Pinpoint the cell where the given text exists, returning its [x, y] midpoint coordinate. 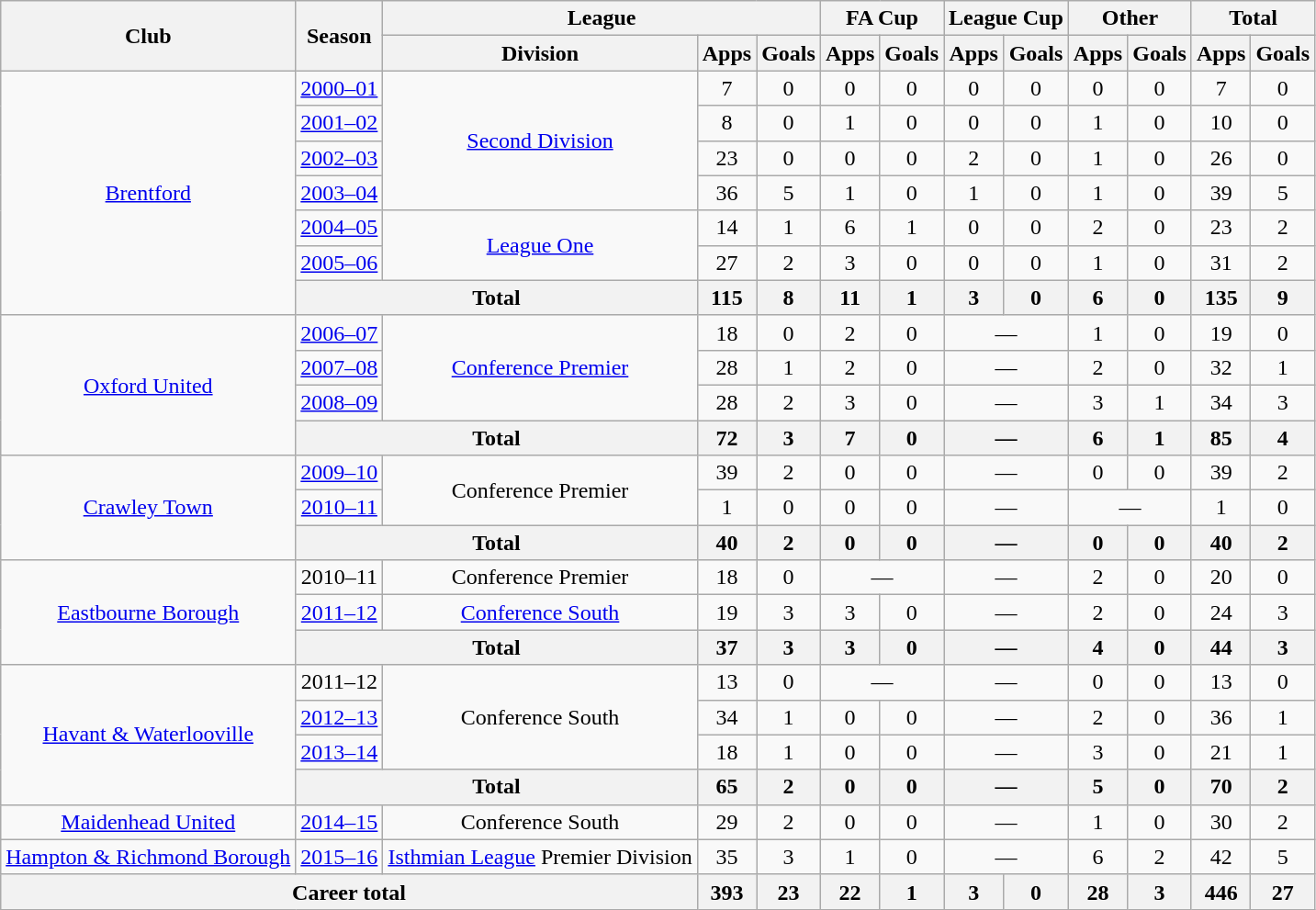
Club [149, 36]
2008–09 [340, 402]
2002–03 [340, 158]
24 [1220, 612]
72 [726, 438]
44 [1220, 647]
2015–16 [340, 857]
70 [1220, 787]
2012–13 [340, 717]
10 [1220, 123]
31 [1220, 263]
2006–07 [340, 332]
League Cup [1007, 18]
Isthmian League Premier Division [540, 857]
42 [1220, 857]
115 [726, 298]
65 [726, 787]
37 [726, 647]
21 [1220, 752]
2009–10 [340, 473]
Season [340, 36]
2004–05 [340, 228]
29 [726, 822]
2007–08 [340, 367]
FA Cup [882, 18]
Division [540, 53]
Second Division [540, 140]
2014–15 [340, 822]
22 [849, 892]
Other [1130, 18]
32 [1220, 367]
Oxford United [149, 385]
Eastbourne Borough [149, 612]
Havant & Waterlooville [149, 735]
Crawley Town [149, 508]
Brentford [149, 193]
2000–01 [340, 88]
26 [1220, 158]
2001–02 [340, 123]
Career total [349, 892]
35 [726, 857]
Hampton & Richmond Borough [149, 857]
Maidenhead United [149, 822]
League [602, 18]
20 [1220, 578]
85 [1220, 438]
2005–06 [340, 263]
League One [540, 245]
30 [1220, 822]
9 [1283, 298]
393 [726, 892]
11 [849, 298]
446 [1220, 892]
135 [1220, 298]
14 [726, 228]
2003–04 [340, 193]
2013–14 [340, 752]
